Identify which cell holds the provided text, then report its [x, y] central coordinate. 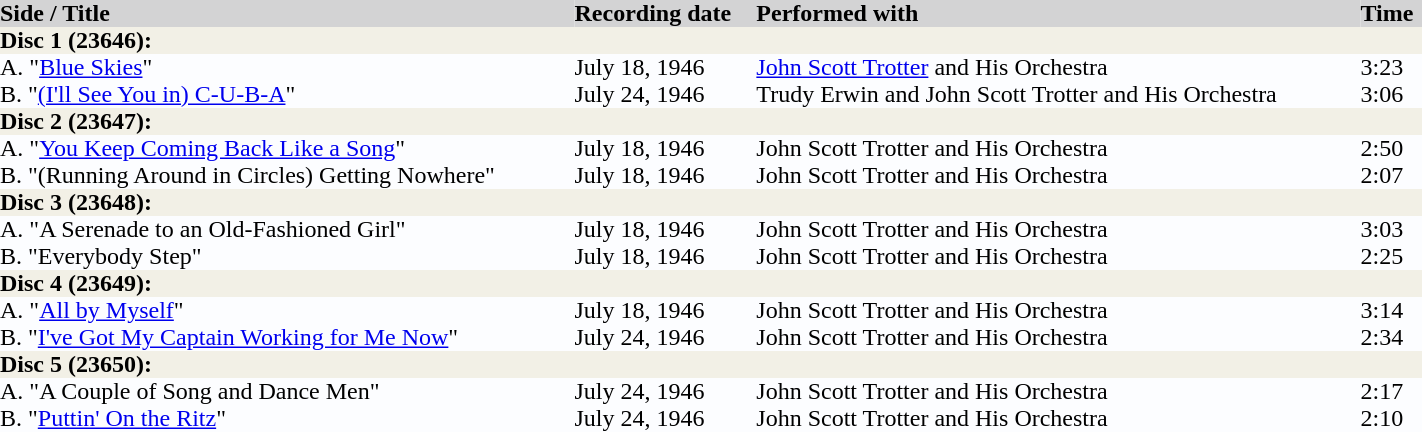
Disc 3 (23648): [711, 202]
Trudy Erwin and John Scott Trotter and His Orchestra [1058, 94]
A. "All by Myself" [287, 310]
A. "A Serenade to an Old-Fashioned Girl" [287, 230]
3:06 [1392, 94]
Disc 5 (23650): [711, 364]
Recording date [665, 14]
Side / Title [287, 14]
2:25 [1392, 256]
2:34 [1392, 338]
A. "You Keep Coming Back Like a Song" [287, 148]
A. "Blue Skies" [287, 68]
Disc 4 (23649): [711, 284]
B. "(Running Around in Circles) Getting Nowhere" [287, 176]
2:50 [1392, 148]
B. "Puttin' On the Ritz" [287, 418]
Time [1392, 14]
B. "(I'll See You in) C-U-B-A" [287, 94]
2:17 [1392, 392]
B. "I've Got My Captain Working for Me Now" [287, 338]
2:10 [1392, 418]
3:23 [1392, 68]
2:07 [1392, 176]
Disc 2 (23647): [711, 122]
A. "A Couple of Song and Dance Men" [287, 392]
3:03 [1392, 230]
Disc 1 (23646): [711, 40]
Performed with [1058, 14]
3:14 [1392, 310]
B. "Everybody Step" [287, 256]
